Find where the given text appears and provide that cell's center as (X, Y) coordinate. 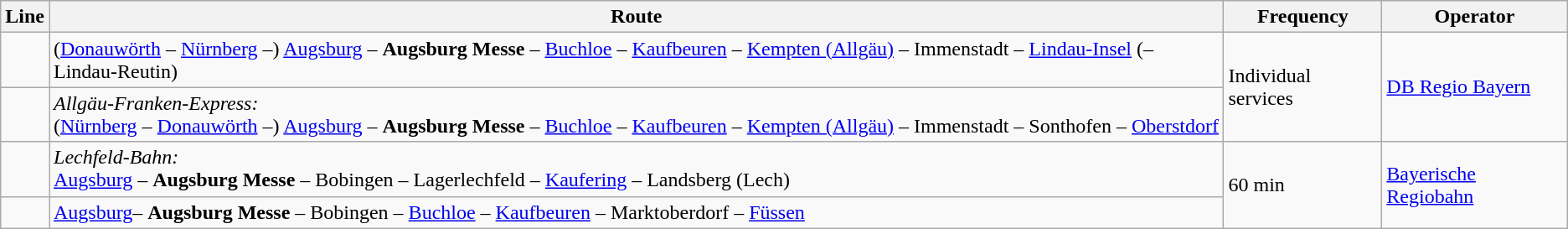
Bayerische Regiobahn (1474, 185)
Lechfeld-Bahn:Augsburg – Augsburg Messe – Bobingen – Lagerlechfeld – Kaufering – Landsberg (Lech) (636, 169)
DB Regio Bayern (1474, 87)
Augsburg– Augsburg Messe – Bobingen – Buchloe – Kaufbeuren – Marktoberdorf – Füssen (636, 212)
Route (636, 17)
Operator (1474, 17)
Individual services (1303, 87)
Line (25, 17)
(Donauwörth – Nürnberg –) Augsburg – Augsburg Messe – Buchloe – Kaufbeuren – Kempten (Allgäu) – Immenstadt – Lindau-Insel (– Lindau-Reutin) (636, 60)
Frequency (1303, 17)
60 min (1303, 185)
